Extract the (X, Y) coordinate from the center of the cell holding the provided text.  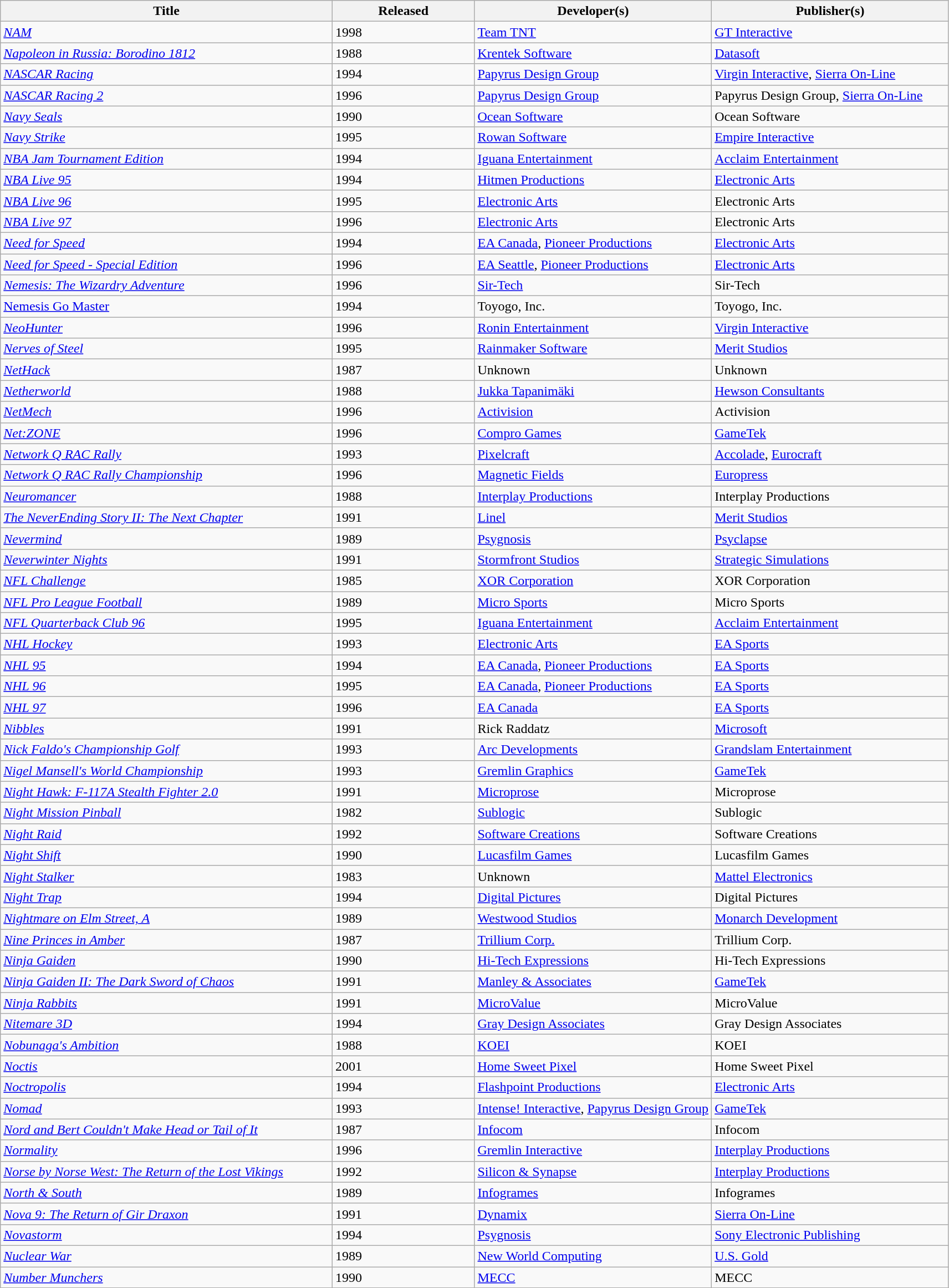
Developer(s) (593, 11)
Nemesis: The Wizardry Adventure (166, 286)
Mattel Electronics (830, 876)
NeoHunter (166, 328)
Psyclapse (830, 538)
NHL 97 (166, 707)
Flashpoint Productions (593, 1087)
NetHack (166, 370)
Normality (166, 1150)
Nigel Mansell's World Championship (166, 771)
Night Raid (166, 834)
Compro Games (593, 433)
The NeverEnding Story II: The Next Chapter (166, 517)
Gremlin Interactive (593, 1150)
Manley & Associates (593, 982)
Nemesis Go Master (166, 307)
Hitmen Productions (593, 180)
Neuromancer (166, 496)
NAM (166, 32)
NBA Live 96 (166, 201)
Night Shift (166, 855)
Dynamix (593, 1214)
Linel (593, 517)
1985 (404, 581)
Network Q RAC Rally (166, 454)
NBA Live 95 (166, 180)
1998 (404, 32)
Navy Seals (166, 116)
Rick Raddatz (593, 729)
Pixelcraft (593, 454)
Arc Developments (593, 750)
Nevermind (166, 538)
NASCAR Racing (166, 74)
NHL 95 (166, 665)
Nobunaga's Ambition (166, 1045)
Ninja Gaiden II: The Dark Sword of Chaos (166, 982)
Krentek Software (593, 53)
1983 (404, 876)
Need for Speed (166, 243)
U.S. Gold (830, 1256)
Datasoft (830, 53)
Napoleon in Russia: Borodino 1812 (166, 53)
New World Computing (593, 1256)
Net:ZONE (166, 433)
Westwood Studios (593, 918)
Released (404, 11)
Nomad (166, 1108)
NBA Jam Tournament Edition (166, 159)
EA Canada (593, 707)
Neverwinter Nights (166, 559)
NBA Live 97 (166, 222)
Night Mission Pinball (166, 813)
Gremlin Graphics (593, 771)
NetMech (166, 412)
Noctis (166, 1066)
Strategic Simulations (830, 559)
Night Stalker (166, 876)
2001 (404, 1066)
Accolade, Eurocraft (830, 454)
Netherworld (166, 391)
Rowan Software (593, 138)
NFL Challenge (166, 581)
Publisher(s) (830, 11)
GT Interactive (830, 32)
Rainmaker Software (593, 349)
Nuclear War (166, 1256)
Virgin Interactive (830, 328)
Norse by Norse West: The Return of the Lost Vikings (166, 1172)
Hewson Consultants (830, 391)
Nord and Bert Couldn't Make Head or Tail of It (166, 1129)
Network Q RAC Rally Championship (166, 475)
Microsoft (830, 729)
Magnetic Fields (593, 475)
Ronin Entertainment (593, 328)
Virgin Interactive, Sierra On-Line (830, 74)
Night Trap (166, 897)
Night Hawk: F-117A Stealth Fighter 2.0 (166, 792)
Number Munchers (166, 1277)
Team TNT (593, 32)
Nibbles (166, 729)
EA Seattle, Pioneer Productions (593, 264)
Intense! Interactive, Papyrus Design Group (593, 1108)
Silicon & Synapse (593, 1172)
Sony Electronic Publishing (830, 1235)
Empire Interactive (830, 138)
Noctropolis (166, 1087)
Nine Princes in Amber (166, 940)
Nitemare 3D (166, 1024)
Title (166, 11)
Papyrus Design Group, Sierra On-Line (830, 95)
NFL Quarterback Club 96 (166, 623)
Jukka Tapanimäki (593, 391)
Novastorm (166, 1235)
Ninja Rabbits (166, 1003)
Nightmare on Elm Street, A (166, 918)
Europress (830, 475)
Monarch Development (830, 918)
NHL 96 (166, 686)
Stormfront Studios (593, 559)
NHL Hockey (166, 644)
Nova 9: The Return of Gir Draxon (166, 1214)
North & South (166, 1193)
Grandslam Entertainment (830, 750)
Need for Speed - Special Edition (166, 264)
Navy Strike (166, 138)
1982 (404, 813)
NASCAR Racing 2 (166, 95)
Nick Faldo's Championship Golf (166, 750)
Nerves of Steel (166, 349)
Ninja Gaiden (166, 961)
Sierra On-Line (830, 1214)
NFL Pro League Football (166, 602)
